Provide the (x, y) coordinate of the cell's center where the given text is located.  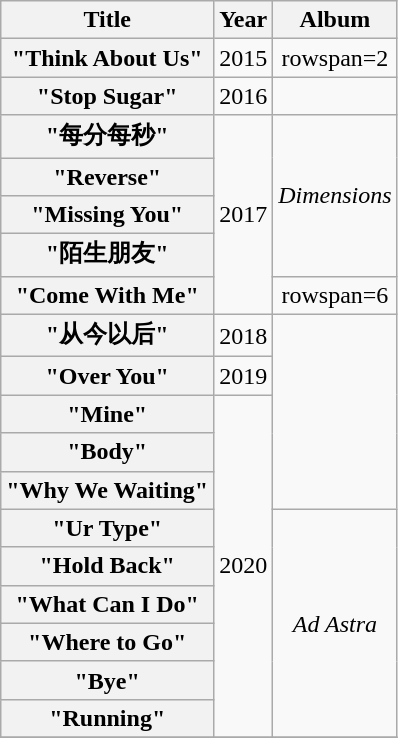
Album (335, 20)
Dimensions (335, 196)
"Stop Sugar" (108, 96)
"Mine" (108, 414)
2020 (244, 566)
"Running" (108, 718)
rowspan=6 (335, 295)
"Come With Me" (108, 295)
2016 (244, 96)
"Bye" (108, 680)
"Why We Waiting" (108, 490)
rowspan=2 (335, 58)
2015 (244, 58)
"Reverse" (108, 177)
"What Can I Do" (108, 604)
"Hold Back" (108, 566)
2019 (244, 376)
"Body" (108, 452)
"每分每秒" (108, 136)
2018 (244, 336)
"Think About Us" (108, 58)
2017 (244, 214)
"Over You" (108, 376)
"陌生朋友" (108, 256)
"Ur Type" (108, 528)
Ad Astra (335, 623)
"Missing You" (108, 215)
Title (108, 20)
"从今以后" (108, 336)
"Where to Go" (108, 642)
Year (244, 20)
